Provide the [X, Y] coordinate of the cell's center where the given text is located.  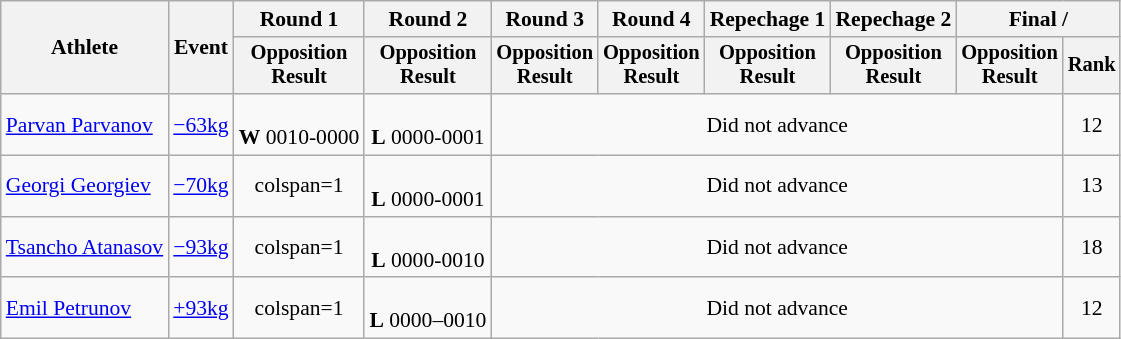
Repechage 2 [893, 19]
Round 2 [428, 19]
Round 4 [652, 19]
−70kg [200, 186]
13 [1092, 186]
L 0000–0010 [428, 308]
Athlete [84, 48]
W 0010-0000 [300, 124]
Parvan Parvanov [84, 124]
Tsancho Atanasov [84, 248]
Final / [1038, 19]
−63kg [200, 124]
Repechage 1 [768, 19]
L 0000-0010 [428, 248]
Round 3 [544, 19]
Rank [1092, 66]
18 [1092, 248]
−93kg [200, 248]
Event [200, 48]
+93kg [200, 308]
Emil Petrunov [84, 308]
Round 1 [300, 19]
Georgi Georgiev [84, 186]
